Scan for the cell matching the given text and deliver its (X, Y) coordinate at center. 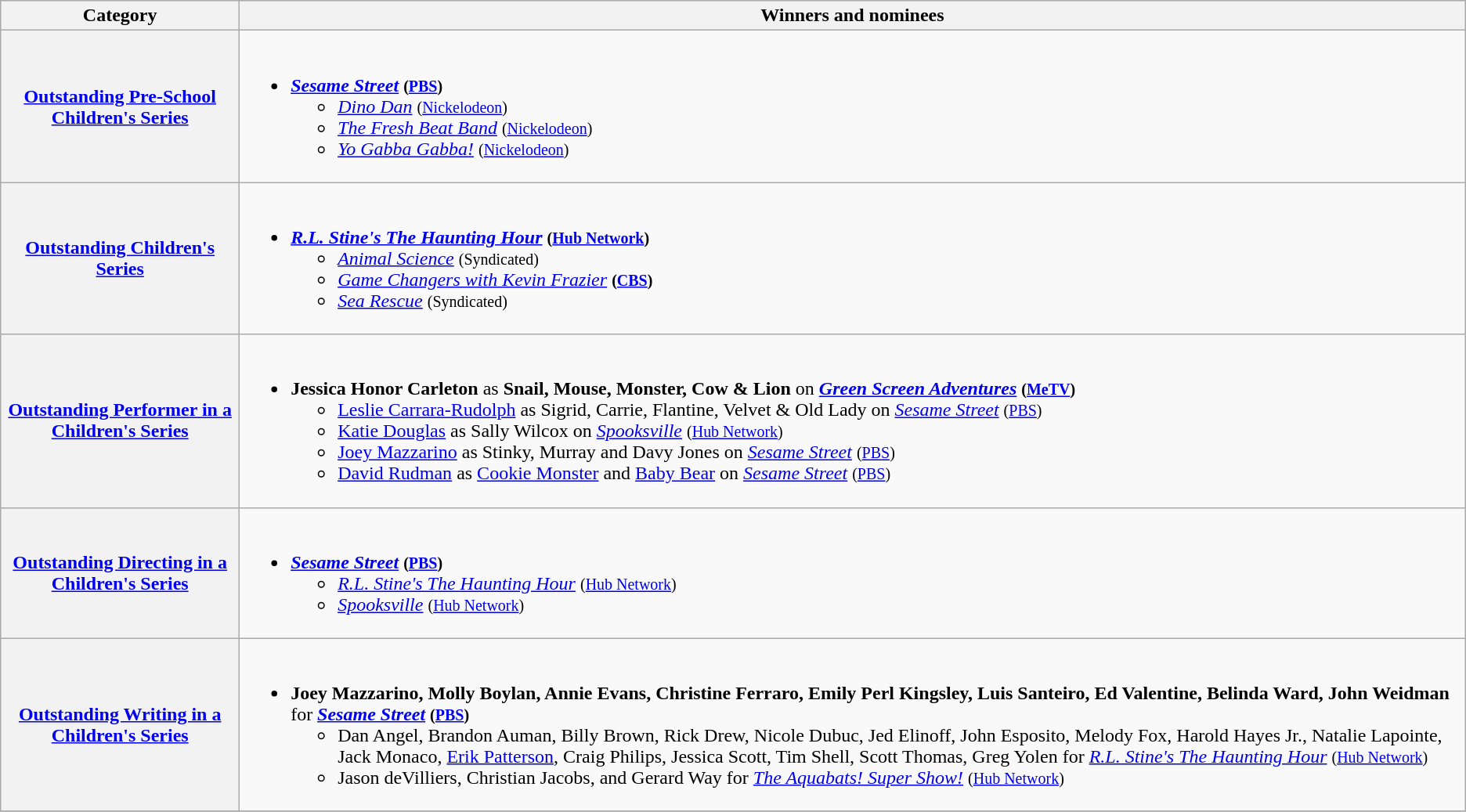
Sesame Street (PBS)Dino Dan (Nickelodeon)The Fresh Beat Band (Nickelodeon)Yo Gabba Gabba! (Nickelodeon) (853, 106)
Winners and nominees (853, 16)
Outstanding Pre-School Children's Series (121, 106)
Outstanding Children's Series (121, 258)
Outstanding Writing in a Children's Series (121, 725)
Outstanding Performer in a Children's Series (121, 421)
Outstanding Directing in a Children's Series (121, 573)
R.L. Stine's The Haunting Hour (Hub Network)Animal Science (Syndicated)Game Changers with Kevin Frazier (CBS)Sea Rescue (Syndicated) (853, 258)
Category (121, 16)
Sesame Street (PBS)R.L. Stine's The Haunting Hour (Hub Network)Spooksville (Hub Network) (853, 573)
